Provide the [X, Y] coordinate of the cell's center where the given text is located.  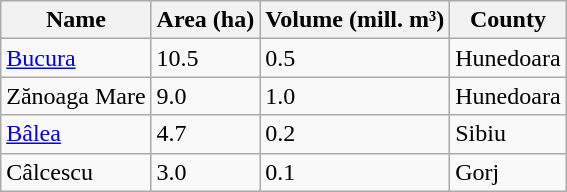
1.0 [355, 96]
Bucura [76, 58]
Name [76, 20]
3.0 [206, 172]
Câlcescu [76, 172]
Volume (mill. m³) [355, 20]
Bâlea [76, 134]
0.5 [355, 58]
0.2 [355, 134]
9.0 [206, 96]
Gorj [508, 172]
0.1 [355, 172]
Zănoaga Mare [76, 96]
County [508, 20]
4.7 [206, 134]
10.5 [206, 58]
Sibiu [508, 134]
Area (ha) [206, 20]
